From the cell containing the given text, extract its center point as [X, Y] coordinate. 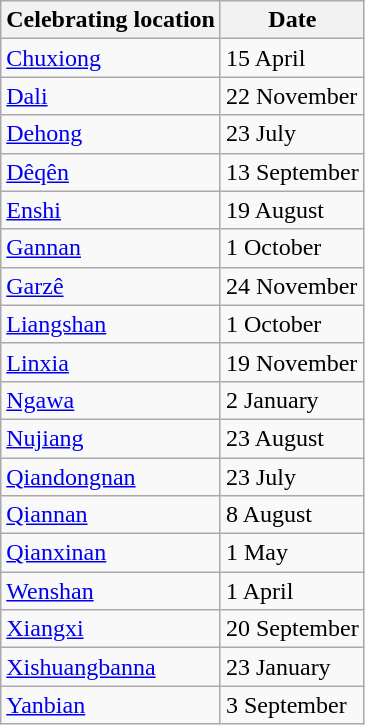
20 September [292, 629]
Linxia [111, 362]
1 April [292, 591]
Chuxiong [111, 58]
Date [292, 20]
Celebrating location [111, 20]
Liangshan [111, 324]
15 April [292, 58]
Dêqên [111, 172]
19 August [292, 210]
Qiandongnan [111, 477]
3 September [292, 705]
Xiangxi [111, 629]
8 August [292, 515]
Wenshan [111, 591]
Qianxinan [111, 553]
Dehong [111, 134]
23 January [292, 667]
Enshi [111, 210]
23 August [292, 438]
Xishuangbanna [111, 667]
Nujiang [111, 438]
Garzê [111, 286]
19 November [292, 362]
24 November [292, 286]
Ngawa [111, 400]
Yanbian [111, 705]
2 January [292, 400]
13 September [292, 172]
Dali [111, 96]
Qiannan [111, 515]
Gannan [111, 248]
22 November [292, 96]
1 May [292, 553]
